Pinpoint the cell where the given text exists, returning its (X, Y) midpoint coordinate. 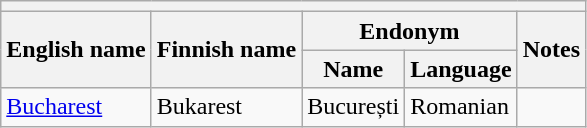
English name (76, 50)
Endonym (410, 31)
Bucharest (76, 107)
Language (461, 69)
București (354, 107)
Bukarest (226, 107)
Name (354, 69)
Romanian (461, 107)
Notes (551, 50)
Finnish name (226, 50)
